Determine the [x, y] coordinate at the center of the cell enclosing the given text.  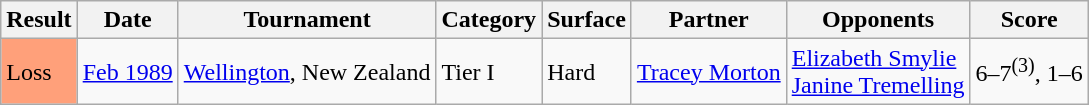
Category [489, 20]
Wellington, New Zealand [307, 72]
Opponents [878, 20]
Score [1029, 20]
6–7(3), 1–6 [1029, 72]
Loss [39, 72]
Surface [587, 20]
Partner [708, 20]
Result [39, 20]
Tier I [489, 72]
Tracey Morton [708, 72]
Elizabeth Smylie Janine Tremelling [878, 72]
Date [128, 20]
Hard [587, 72]
Feb 1989 [128, 72]
Tournament [307, 20]
